Output the [x, y] coordinate of the center of the cell containing the given text.  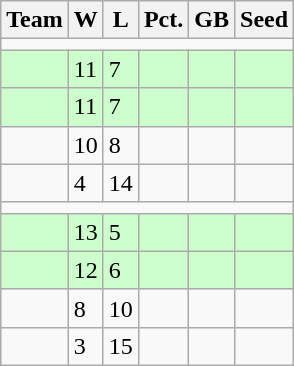
GB [212, 20]
6 [120, 270]
3 [86, 346]
15 [120, 346]
13 [86, 232]
4 [86, 183]
Team [35, 20]
Pct. [163, 20]
L [120, 20]
5 [120, 232]
12 [86, 270]
Seed [264, 20]
14 [120, 183]
W [86, 20]
